For the text-containing cell, return its midpoint in [x, y] coordinate format. 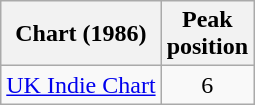
Peakposition [207, 34]
Chart (1986) [81, 34]
UK Indie Chart [81, 85]
6 [207, 85]
